Search for the cell housing the specified text and yield its [X, Y] center coordinate. 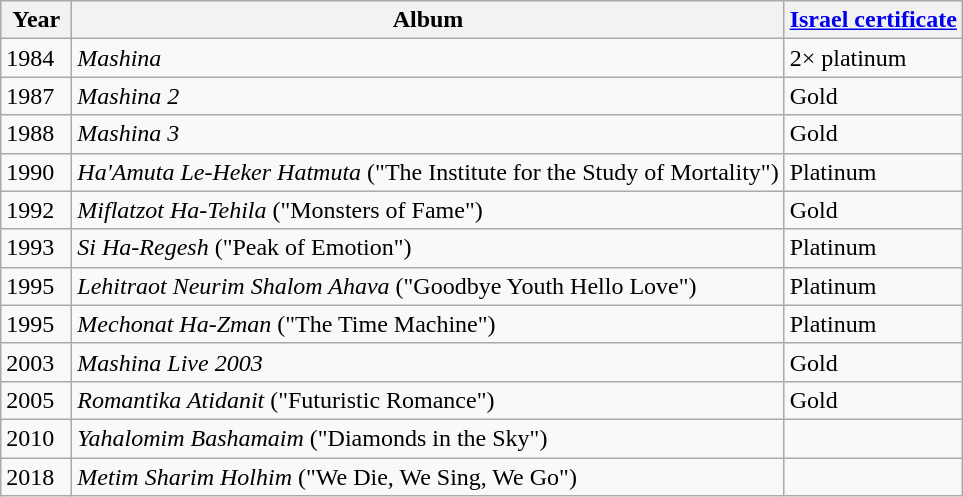
Israel certificate [873, 20]
Lehitraot Neurim Shalom Ahava ("Goodbye Youth Hello Love") [428, 286]
1993 [36, 248]
2× platinum [873, 58]
Mechonat Ha-Zman ("The Time Machine") [428, 324]
2018 [36, 477]
Album [428, 20]
Mashina Live 2003 [428, 362]
2005 [36, 400]
1992 [36, 210]
2003 [36, 362]
Metim Sharim Holhim ("We Die, We Sing, We Go") [428, 477]
Miflatzot Ha-Tehila ("Monsters of Fame") [428, 210]
Si Ha-Regesh ("Peak of Emotion") [428, 248]
Mashina 2 [428, 96]
Romantika Atidanit ("Futuristic Romance") [428, 400]
Ha'Amuta Le-Heker Hatmuta ("The Institute for the Study of Mortality") [428, 172]
1990 [36, 172]
Mashina 3 [428, 134]
1984 [36, 58]
Mashina [428, 58]
Yahalomim Bashamaim ("Diamonds in the Sky") [428, 438]
Year [36, 20]
1987 [36, 96]
2010 [36, 438]
1988 [36, 134]
